Determine the [x, y] coordinate at the center of the cell enclosing the given text.  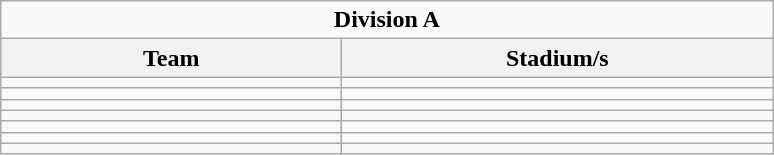
Division A [387, 20]
Team [172, 58]
Stadium/s [558, 58]
